From the cell containing the given text, extract its center point as [X, Y] coordinate. 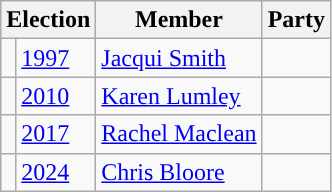
Election [48, 20]
2017 [56, 134]
2010 [56, 96]
1997 [56, 58]
Jacqui Smith [179, 58]
Karen Lumley [179, 96]
Rachel Maclean [179, 134]
Party [296, 20]
Chris Bloore [179, 172]
2024 [56, 172]
Member [179, 20]
